Identify which cell holds the provided text, then report its [x, y] central coordinate. 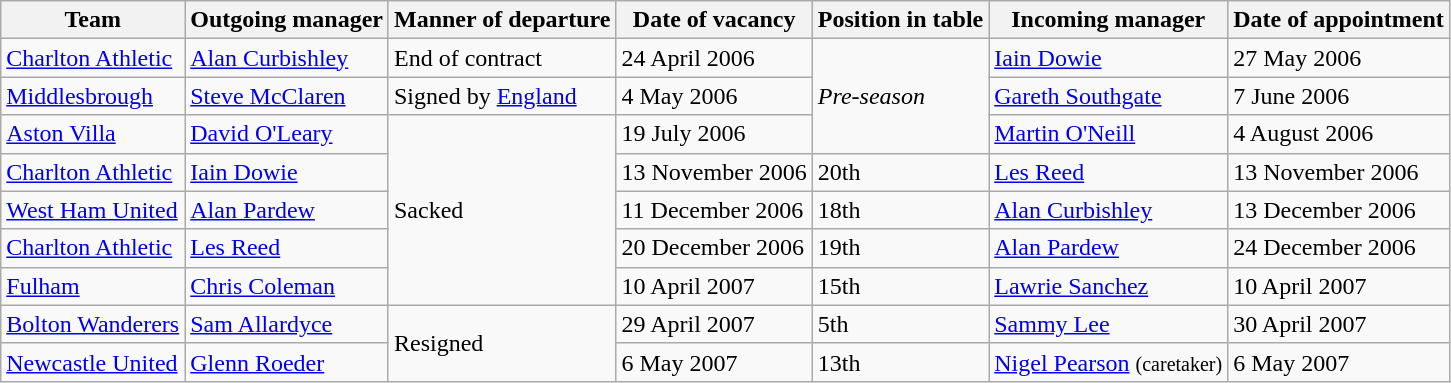
20 December 2006 [714, 248]
Position in table [900, 20]
Gareth Southgate [1108, 96]
Middlesbrough [93, 96]
19th [900, 248]
Signed by England [502, 96]
4 August 2006 [1339, 134]
13th [900, 362]
Fulham [93, 286]
24 April 2006 [714, 58]
Lawrie Sanchez [1108, 286]
18th [900, 210]
Sacked [502, 210]
Manner of departure [502, 20]
24 December 2006 [1339, 248]
Sam Allardyce [287, 324]
David O'Leary [287, 134]
30 April 2007 [1339, 324]
Incoming manager [1108, 20]
Chris Coleman [287, 286]
End of contract [502, 58]
Team [93, 20]
4 May 2006 [714, 96]
Aston Villa [93, 134]
29 April 2007 [714, 324]
Date of vacancy [714, 20]
Nigel Pearson (caretaker) [1108, 362]
Bolton Wanderers [93, 324]
Newcastle United [93, 362]
15th [900, 286]
Sammy Lee [1108, 324]
Steve McClaren [287, 96]
27 May 2006 [1339, 58]
11 December 2006 [714, 210]
5th [900, 324]
Glenn Roeder [287, 362]
7 June 2006 [1339, 96]
20th [900, 172]
Resigned [502, 343]
13 December 2006 [1339, 210]
19 July 2006 [714, 134]
Martin O'Neill [1108, 134]
Date of appointment [1339, 20]
Pre-season [900, 96]
West Ham United [93, 210]
Outgoing manager [287, 20]
